Scan for the cell matching the given text and deliver its (X, Y) coordinate at center. 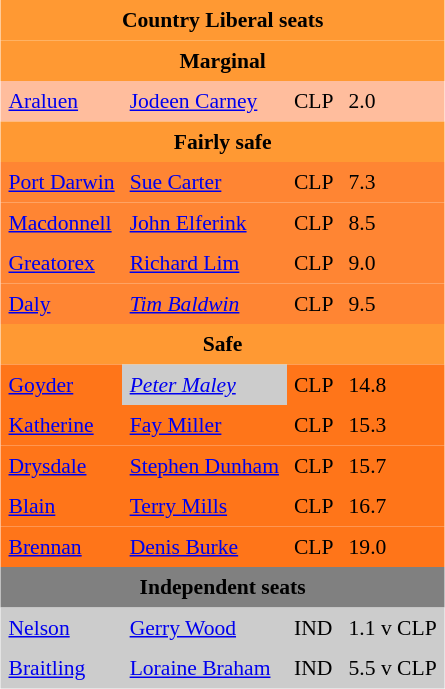
Port Darwin (62, 182)
Safe (222, 344)
Marginal (222, 60)
Macdonnell (62, 222)
7.3 (392, 182)
9.0 (392, 263)
Greatorex (62, 263)
Fairly safe (222, 141)
Katherine (62, 425)
Araluen (62, 101)
Daly (62, 303)
Denis Burke (204, 546)
Richard Lim (204, 263)
5.5 v CLP (392, 668)
Jodeen Carney (204, 101)
2.0 (392, 101)
8.5 (392, 222)
Stephen Dunham (204, 465)
Brennan (62, 546)
Drysdale (62, 465)
19.0 (392, 546)
Country Liberal seats (222, 20)
Independent seats (222, 587)
Terry Mills (204, 506)
Loraine Braham (204, 668)
John Elferink (204, 222)
Gerry Wood (204, 627)
1.1 v CLP (392, 627)
Sue Carter (204, 182)
16.7 (392, 506)
Goyder (62, 384)
9.5 (392, 303)
15.7 (392, 465)
14.8 (392, 384)
Braitling (62, 668)
Nelson (62, 627)
15.3 (392, 425)
Peter Maley (204, 384)
Tim Baldwin (204, 303)
Fay Miller (204, 425)
Blain (62, 506)
